Output the [X, Y] coordinate of the center of the cell containing the given text.  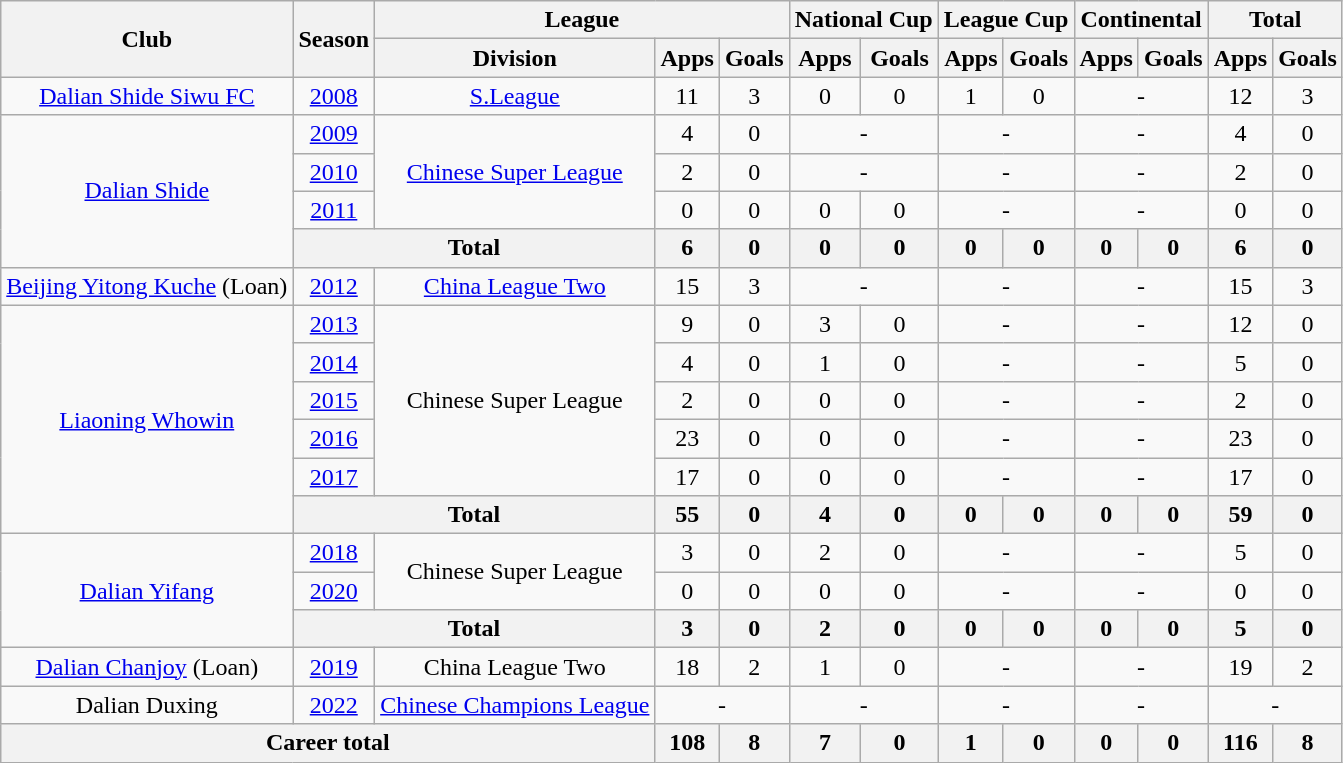
Career total [328, 743]
League Cup [1006, 20]
Continental [1141, 20]
2016 [334, 438]
18 [687, 667]
2014 [334, 362]
2022 [334, 705]
Beijing Yitong Kuche (Loan) [147, 286]
2017 [334, 477]
9 [687, 324]
Division [515, 58]
Dalian Shide Siwu FC [147, 96]
19 [1240, 667]
S.League [515, 96]
League [582, 20]
2015 [334, 400]
7 [825, 743]
59 [1240, 515]
National Cup [864, 20]
Dalian Chanjoy (Loan) [147, 667]
108 [687, 743]
11 [687, 96]
Club [147, 39]
2018 [334, 553]
2010 [334, 172]
55 [687, 515]
Chinese Champions League [515, 705]
116 [1240, 743]
Dalian Duxing [147, 705]
Season [334, 39]
2008 [334, 96]
2012 [334, 286]
2009 [334, 134]
2011 [334, 210]
2019 [334, 667]
Dalian Yifang [147, 591]
2020 [334, 591]
2013 [334, 324]
Liaoning Whowin [147, 419]
Dalian Shide [147, 191]
